Identify which cell holds the provided text, then report its (X, Y) central coordinate. 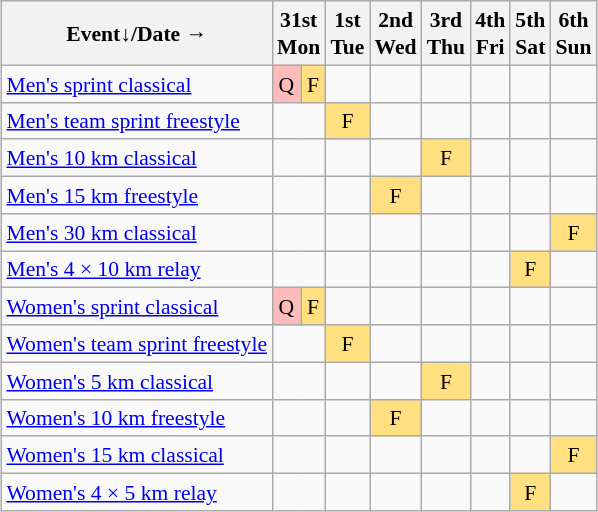
Women's team sprint freestyle (136, 344)
31stMon (298, 33)
Women's 4 × 5 km relay (136, 492)
4thFri (490, 33)
Women's sprint classical (136, 306)
1stTue (347, 33)
5thSat (530, 33)
3rdThu (446, 33)
Women's 10 km freestyle (136, 418)
Men's sprint classical (136, 84)
Men's 15 km freestyle (136, 194)
Women's 5 km classical (136, 380)
Men's team sprint freestyle (136, 120)
Women's 15 km classical (136, 454)
Men's 10 km classical (136, 158)
Event↓/Date → (136, 33)
Men's 30 km classical (136, 232)
6thSun (573, 33)
2ndWed (396, 33)
Men's 4 × 10 km relay (136, 268)
